Find where the given text appears and provide that cell's center as [x, y] coordinate. 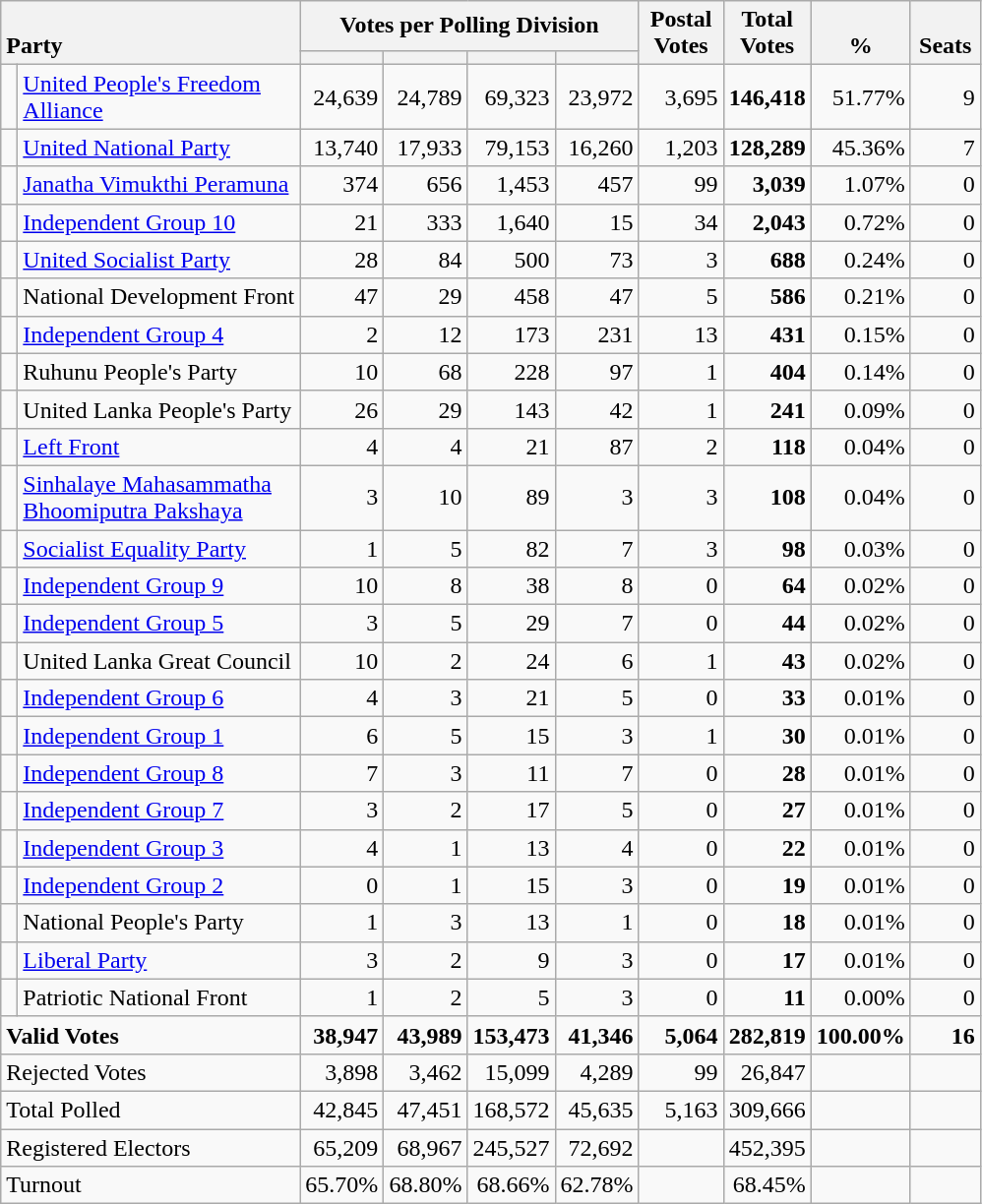
0.03% [860, 548]
Party [151, 33]
5,064 [681, 1035]
42,845 [342, 1110]
62.78% [596, 1185]
22 [767, 848]
228 [512, 372]
72,692 [596, 1148]
100.00% [860, 1035]
51.77% [860, 96]
Seats [945, 33]
Rejected Votes [151, 1072]
Independent Group 4 [159, 334]
United Socialist Party [159, 260]
National People's Party [159, 923]
United Lanka People's Party [159, 409]
586 [767, 297]
Independent Group 3 [159, 848]
1,453 [512, 185]
Registered Electors [151, 1148]
500 [512, 260]
Independent Group 2 [159, 885]
38 [512, 586]
457 [596, 185]
45,635 [596, 1110]
68.80% [425, 1185]
0.72% [860, 222]
47,451 [425, 1110]
PostalVotes [681, 33]
146,418 [767, 96]
98 [767, 548]
Independent Group 9 [159, 586]
Independent Group 1 [159, 736]
Independent Group 8 [159, 773]
Total Votes [767, 33]
68,967 [425, 1148]
Independent Group 6 [159, 698]
64 [767, 586]
National Development Front [159, 297]
282,819 [767, 1035]
4,289 [596, 1072]
17,933 [425, 148]
452,395 [767, 1148]
1,203 [681, 148]
0.09% [860, 409]
3,462 [425, 1072]
45.36% [860, 148]
Liberal Party [159, 960]
153,473 [512, 1035]
30 [767, 736]
43,989 [425, 1035]
108 [767, 498]
89 [512, 498]
97 [596, 372]
Janatha Vimukthi Peramuna [159, 185]
5,163 [681, 1110]
16 [945, 1035]
26,847 [767, 1072]
42 [596, 409]
245,527 [512, 1148]
23,972 [596, 96]
68.66% [512, 1185]
38,947 [342, 1035]
27 [767, 811]
Ruhunu People's Party [159, 372]
% [860, 33]
Total Polled [151, 1110]
3,039 [767, 185]
24 [512, 661]
United People's FreedomAlliance [159, 96]
0.24% [860, 260]
118 [767, 447]
458 [512, 297]
82 [512, 548]
33 [767, 698]
Independent Group 7 [159, 811]
0.14% [860, 372]
12 [425, 334]
13,740 [342, 148]
0.15% [860, 334]
15,099 [512, 1072]
Votes per Polling Division [469, 26]
231 [596, 334]
16,260 [596, 148]
Sinhalaye MahasammathaBhoomiputra Pakshaya [159, 498]
43 [767, 661]
688 [767, 260]
0.00% [860, 997]
44 [767, 624]
0.21% [860, 297]
173 [512, 334]
84 [425, 260]
United National Party [159, 148]
Socialist Equality Party [159, 548]
1,640 [512, 222]
68 [425, 372]
3,898 [342, 1072]
73 [596, 260]
Patriotic National Front [159, 997]
Valid Votes [151, 1035]
34 [681, 222]
68.45% [767, 1185]
431 [767, 334]
United Lanka Great Council [159, 661]
143 [512, 409]
Independent Group 5 [159, 624]
404 [767, 372]
19 [767, 885]
374 [342, 185]
79,153 [512, 148]
Independent Group 10 [159, 222]
41,346 [596, 1035]
2,043 [767, 222]
128,289 [767, 148]
Turnout [151, 1185]
69,323 [512, 96]
3,695 [681, 96]
309,666 [767, 1110]
Left Front [159, 447]
656 [425, 185]
26 [342, 409]
168,572 [512, 1110]
241 [767, 409]
333 [425, 222]
24,639 [342, 96]
65.70% [342, 1185]
24,789 [425, 96]
65,209 [342, 1148]
1.07% [860, 185]
87 [596, 447]
18 [767, 923]
